Capture the cell that displays the provided text and extract its (x, y) central coordinate. 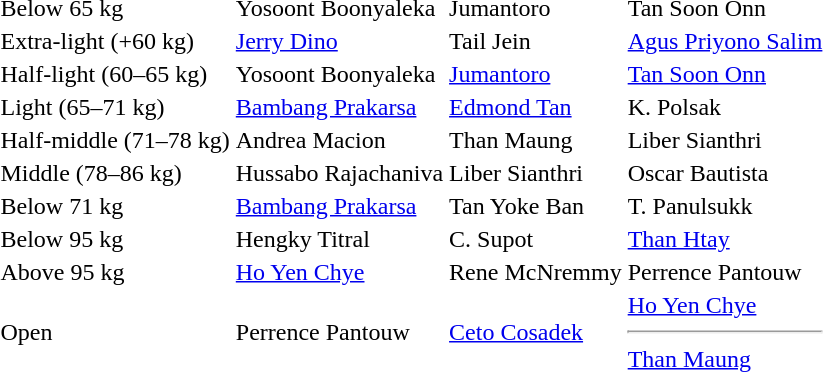
Edmond Tan (536, 107)
Andrea Macion (339, 140)
Yosoont Boonyaleka (339, 74)
C. Supot (536, 239)
Jumantoro (536, 74)
Jerry Dino (339, 41)
Than Maung (536, 140)
Hussabo Rajachaniva (339, 173)
Rene McNremmy (536, 272)
Ho Yen Chye (339, 272)
Tail Jein (536, 41)
Tan Yoke Ban (536, 206)
Hengky Titral (339, 239)
Liber Sianthri (536, 173)
